Detect which cell encompasses the target text, then output its [X, Y] center coordinate. 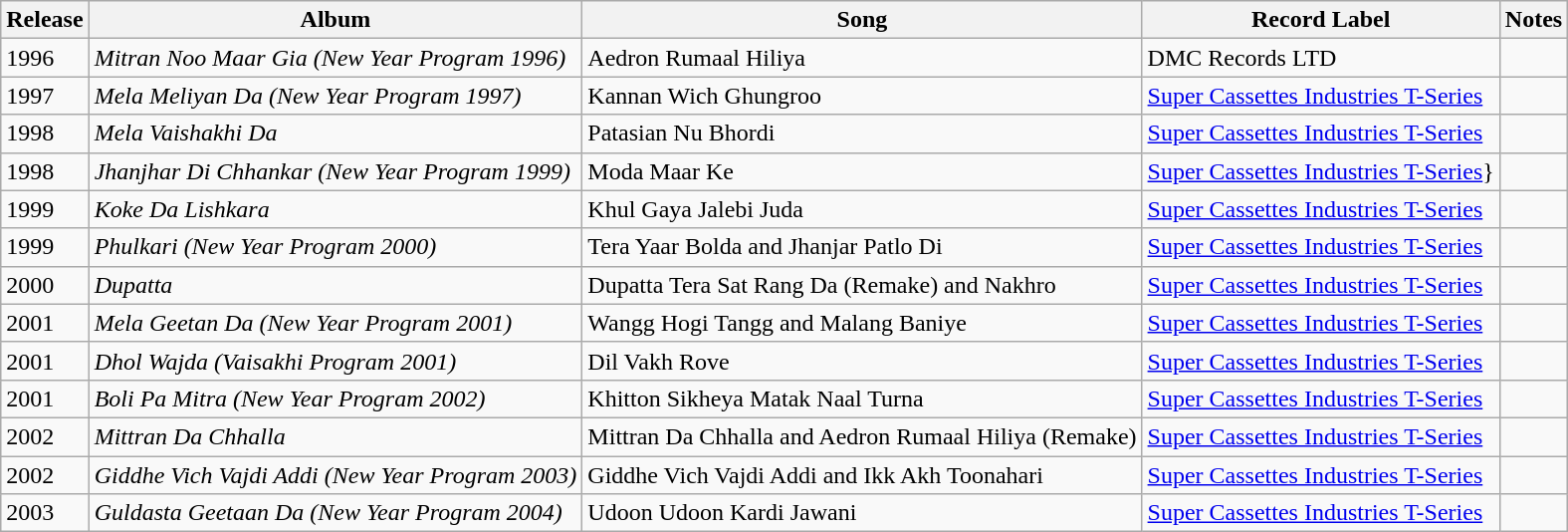
Patasian Nu Bhordi [862, 133]
Super Cassettes Industries T-Series} [1320, 171]
Kannan Wich Ghungroo [862, 96]
Koke Da Lishkara [336, 209]
1997 [45, 96]
Mittran Da Chhalla and Aedron Rumaal Hiliya (Remake) [862, 436]
Tera Yaar Bolda and Jhanjar Patlo Di [862, 247]
DMC Records LTD [1320, 58]
2000 [45, 285]
2003 [45, 513]
Boli Pa Mitra (New Year Program 2002) [336, 399]
Dhol Wajda (Vaisakhi Program 2001) [336, 361]
Album [336, 20]
Mitran Noo Maar Gia (New Year Program 1996) [336, 58]
Guldasta Geetaan Da (New Year Program 2004) [336, 513]
Mela Geetan Da (New Year Program 2001) [336, 323]
Mela Vaishakhi Da [336, 133]
Dil Vakh Rove [862, 361]
Dupatta [336, 285]
Mittran Da Chhalla [336, 436]
Aedron Rumaal Hiliya [862, 58]
Khul Gaya Jalebi Juda [862, 209]
Record Label [1320, 20]
Udoon Udoon Kardi Jawani [862, 513]
Phulkari (New Year Program 2000) [336, 247]
Dupatta Tera Sat Rang Da (Remake) and Nakhro [862, 285]
Mela Meliyan Da (New Year Program 1997) [336, 96]
Giddhe Vich Vajdi Addi (New Year Program 2003) [336, 475]
Notes [1533, 20]
Khitton Sikheya Matak Naal Turna [862, 399]
Wangg Hogi Tangg and Malang Baniye [862, 323]
Song [862, 20]
Release [45, 20]
Jhanjhar Di Chhankar (New Year Program 1999) [336, 171]
Moda Maar Ke [862, 171]
1996 [45, 58]
Giddhe Vich Vajdi Addi and Ikk Akh Toonahari [862, 475]
